Output the (X, Y) coordinate of the center of the cell containing the given text.  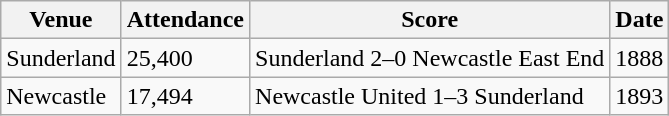
1893 (640, 96)
Venue (61, 20)
1888 (640, 58)
Sunderland 2–0 Newcastle East End (430, 58)
Date (640, 20)
17,494 (185, 96)
25,400 (185, 58)
Newcastle United 1–3 Sunderland (430, 96)
Newcastle (61, 96)
Attendance (185, 20)
Sunderland (61, 58)
Score (430, 20)
